Extract the [X, Y] coordinate from the center of the cell holding the provided text.  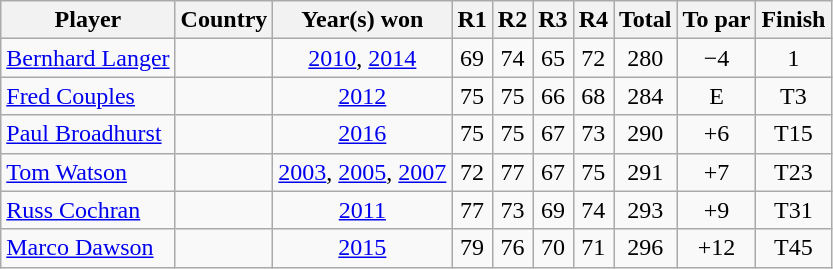
R2 [512, 20]
R4 [593, 20]
Player [88, 20]
Country [224, 20]
Tom Watson [88, 172]
2012 [362, 96]
65 [553, 58]
Paul Broadhurst [88, 134]
296 [646, 248]
291 [646, 172]
T23 [794, 172]
2010, 2014 [362, 58]
T45 [794, 248]
290 [646, 134]
66 [553, 96]
2016 [362, 134]
70 [553, 248]
2003, 2005, 2007 [362, 172]
Russ Cochran [88, 210]
T15 [794, 134]
68 [593, 96]
293 [646, 210]
2011 [362, 210]
+6 [716, 134]
280 [646, 58]
+9 [716, 210]
Marco Dawson [88, 248]
Year(s) won [362, 20]
Bernhard Langer [88, 58]
E [716, 96]
Finish [794, 20]
+12 [716, 248]
284 [646, 96]
T3 [794, 96]
R3 [553, 20]
R1 [472, 20]
2015 [362, 248]
1 [794, 58]
71 [593, 248]
Total [646, 20]
−4 [716, 58]
79 [472, 248]
To par [716, 20]
Fred Couples [88, 96]
+7 [716, 172]
T31 [794, 210]
76 [512, 248]
